Capture the cell that displays the provided text and extract its [x, y] central coordinate. 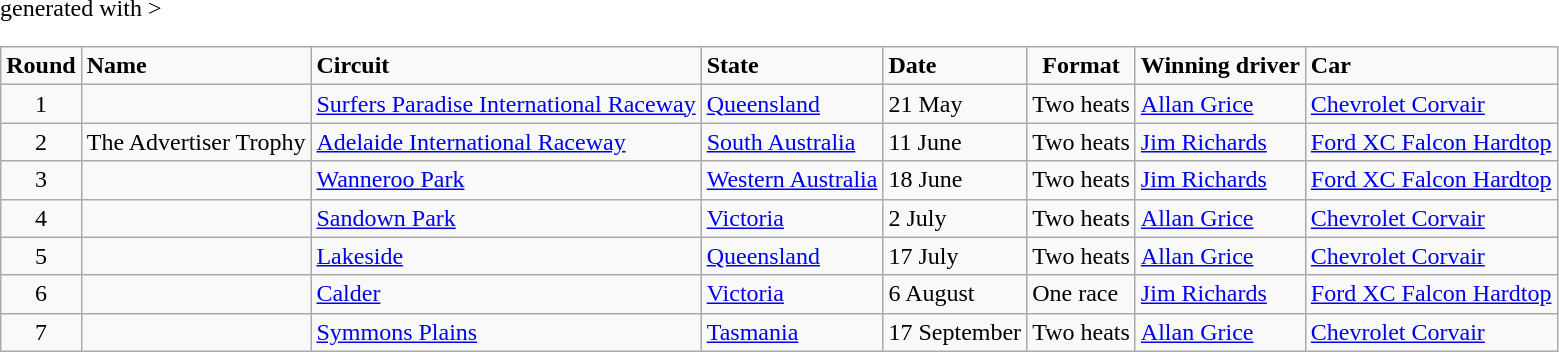
7 [41, 332]
2 July [955, 218]
17 July [955, 256]
Round [41, 66]
2 [41, 142]
Calder [506, 294]
3 [41, 180]
18 June [955, 180]
Name [196, 66]
Western Australia [792, 180]
1 [41, 104]
Tasmania [792, 332]
Sandown Park [506, 218]
Car [1431, 66]
Wanneroo Park [506, 180]
6 August [955, 294]
5 [41, 256]
Adelaide International Raceway [506, 142]
6 [41, 294]
South Australia [792, 142]
Format [1082, 66]
11 June [955, 142]
4 [41, 218]
Lakeside [506, 256]
17 September [955, 332]
Winning driver [1220, 66]
State [792, 66]
Symmons Plains [506, 332]
Date [955, 66]
21 May [955, 104]
Surfers Paradise International Raceway [506, 104]
The Advertiser Trophy [196, 142]
One race [1082, 294]
Circuit [506, 66]
